Extract the (X, Y) coordinate from the center of the cell holding the provided text.  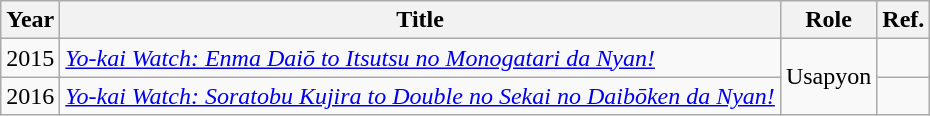
Usapyon (828, 77)
Role (828, 20)
Year (30, 20)
Yo-kai Watch: Enma Daiō to Itsutsu no Monogatari da Nyan! (420, 58)
2016 (30, 96)
Ref. (904, 20)
Yo-kai Watch: Soratobu Kujira to Double no Sekai no Daibōken da Nyan! (420, 96)
2015 (30, 58)
Title (420, 20)
